For the text-containing cell, return its midpoint in [x, y] coordinate format. 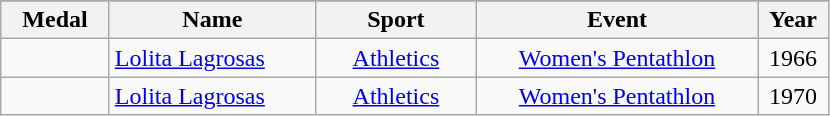
Medal [56, 20]
Event [616, 20]
1970 [794, 96]
Sport [396, 20]
1966 [794, 58]
Name [212, 20]
Year [794, 20]
